Detect which cell encompasses the target text, then output its [X, Y] center coordinate. 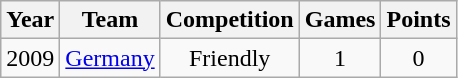
Year [30, 20]
Friendly [230, 58]
1 [340, 58]
Games [340, 20]
Competition [230, 20]
Points [418, 20]
0 [418, 58]
Team [110, 20]
Germany [110, 58]
2009 [30, 58]
